Locate the cell with the specified text and output its [x, y] center coordinate. 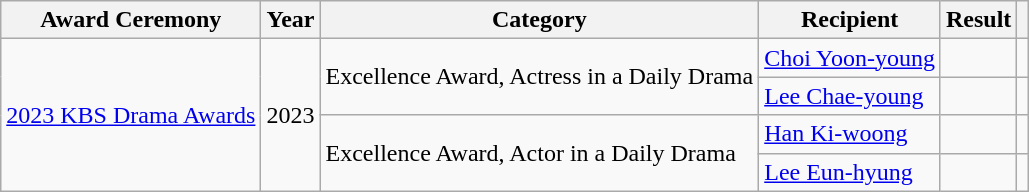
Category [540, 20]
Lee Chae-young [850, 96]
Han Ki-woong [850, 134]
Recipient [850, 20]
Choi Yoon-young [850, 58]
Result [978, 20]
Award Ceremony [131, 20]
Excellence Award, Actress in a Daily Drama [540, 77]
2023 [290, 115]
Year [290, 20]
2023 KBS Drama Awards [131, 115]
Lee Eun-hyung [850, 172]
Excellence Award, Actor in a Daily Drama [540, 153]
